Capture the cell that displays the provided text and extract its (x, y) central coordinate. 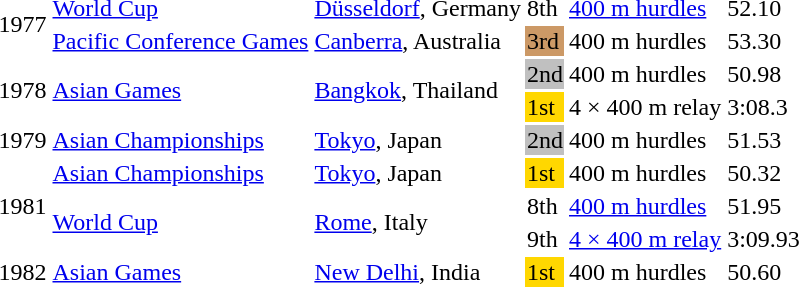
World Cup (180, 222)
Rome, Italy (418, 222)
New Delhi, India (418, 272)
3rd (546, 41)
8th (546, 206)
Pacific Conference Games (180, 41)
Canberra, Australia (418, 41)
9th (546, 239)
Bangkok, Thailand (418, 90)
